Capture the cell that displays the provided text and extract its (X, Y) central coordinate. 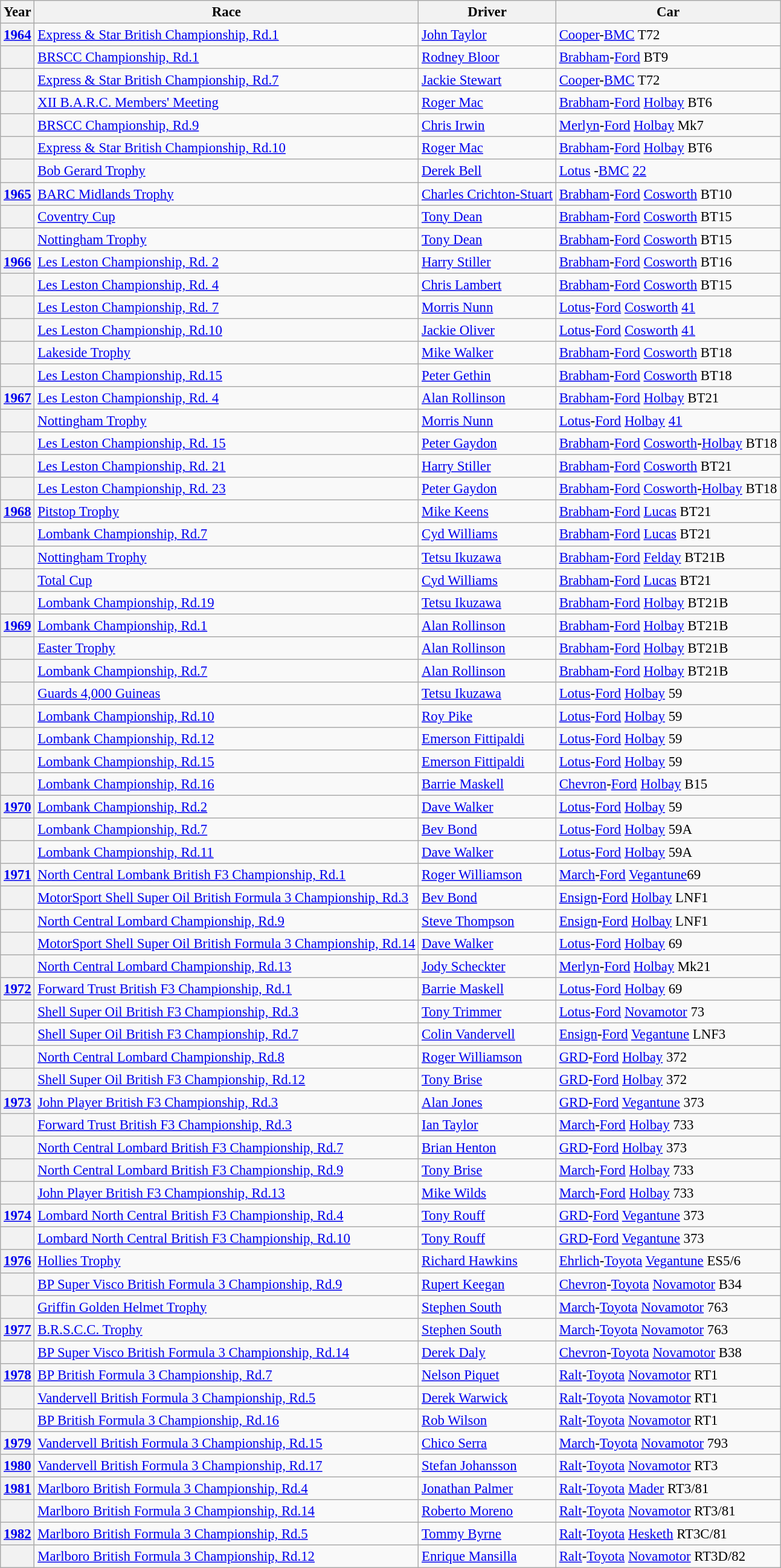
1981 (18, 1489)
Les Leston Championship, Rd. 7 (227, 308)
Forward Trust British F3 Championship, Rd.3 (227, 1125)
Lombank Championship, Rd.16 (227, 784)
North Central Lombard Championship, Rd.8 (227, 1057)
Les Leston Championship, Rd. 21 (227, 466)
Jody Scheckter (487, 966)
Marlboro British Formula 3 Championship, Rd.5 (227, 1534)
Enrique Mansilla (487, 1557)
Ralt-Toyota Novamotor RT3D/82 (668, 1557)
Vandervell British Formula 3 Championship, Rd.5 (227, 1398)
Roy Pike (487, 716)
XII B.A.R.C. Members' Meeting (227, 103)
Lombank Championship, Rd.12 (227, 739)
Total Cup (227, 580)
Jackie Stewart (487, 80)
Lombank Championship, Rd.11 (227, 853)
Colin Vandervell (487, 1034)
MotorSport Shell Super Oil British Formula 3 Championship, Rd.14 (227, 943)
March-Toyota Novamotor 793 (668, 1443)
1978 (18, 1375)
Lotus -BMC 22 (668, 171)
BP Super Visco British Formula 3 Championship, Rd.9 (227, 1284)
1974 (18, 1216)
Mike Walker (487, 353)
Lombank Championship, Rd.1 (227, 625)
Les Leston Championship, Rd. 15 (227, 444)
Express & Star British Championship, Rd.10 (227, 148)
1982 (18, 1534)
Mike Wilds (487, 1193)
Hollies Trophy (227, 1262)
1980 (18, 1466)
Griffin Golden Helmet Trophy (227, 1307)
1979 (18, 1443)
Richard Hawkins (487, 1262)
B.R.S.C.C. Trophy (227, 1329)
John Player British F3 Championship, Rd.13 (227, 1193)
Lombank Championship, Rd.2 (227, 807)
Jonathan Palmer (487, 1489)
BRSCC Championship, Rd.9 (227, 126)
March-Ford Vegantune69 (668, 876)
Peter Gethin (487, 375)
Vandervell British Formula 3 Championship, Rd.15 (227, 1443)
Ehrlich-Toyota Vegantune ES5/6 (668, 1262)
1967 (18, 398)
Mike Keens (487, 512)
North Central Lombard British F3 Championship, Rd.7 (227, 1148)
Chevron-Toyota Novamotor B38 (668, 1352)
Merlyn-Ford Holbay Mk21 (668, 966)
Marlboro British Formula 3 Championship, Rd.4 (227, 1489)
Car (668, 12)
Les Leston Championship, Rd.15 (227, 375)
Alan Jones (487, 1102)
1977 (18, 1329)
Charles Crichton-Stuart (487, 194)
1969 (18, 625)
Shell Super Oil British F3 Championship, Rd.7 (227, 1034)
North Central Lombard Championship, Rd.13 (227, 966)
Brabham-Ford Cosworth BT21 (668, 466)
Tony Trimmer (487, 1011)
Lotus-Ford Holbay 41 (668, 421)
Ralt-Toyota Novamotor RT3 (668, 1466)
Lombard North Central British F3 Championship, Rd.4 (227, 1216)
Merlyn-Ford Holbay Mk7 (668, 126)
Brabham-Ford Cosworth BT10 (668, 194)
1976 (18, 1262)
Stefan Johansson (487, 1466)
John Taylor (487, 35)
Rupert Keegan (487, 1284)
Brabham-Ford Felday BT21B (668, 557)
Brabham-Ford Cosworth BT16 (668, 262)
Express & Star British Championship, Rd.7 (227, 80)
Race (227, 12)
Ian Taylor (487, 1125)
Vandervell British Formula 3 Championship, Rd.17 (227, 1466)
Driver (487, 12)
Shell Super Oil British F3 Championship, Rd.12 (227, 1080)
Chico Serra (487, 1443)
Easter Trophy (227, 648)
Jackie Oliver (487, 330)
Brabham-Ford BT9 (668, 57)
Ralt-Toyota Hesketh RT3C/81 (668, 1534)
Year (18, 12)
Nelson Piquet (487, 1375)
Ralt-Toyota Novamotor RT3/81 (668, 1511)
Chris Irwin (487, 126)
Marlboro British Formula 3 Championship, Rd.14 (227, 1511)
1972 (18, 989)
Chevron-Toyota Novamotor B34 (668, 1284)
MotorSport Shell Super Oil British Formula 3 Championship, Rd.3 (227, 898)
Lotus-Ford Novamotor 73 (668, 1011)
Les Leston Championship, Rd.10 (227, 330)
Rodney Bloor (487, 57)
Bob Gerard Trophy (227, 171)
Lakeside Trophy (227, 353)
Roberto Moreno (487, 1511)
1964 (18, 35)
Lombard North Central British F3 Championship, Rd.10 (227, 1239)
Chevron-Ford Holbay B15 (668, 784)
Rob Wilson (487, 1421)
Les Leston Championship, Rd. 2 (227, 262)
Forward Trust British F3 Championship, Rd.1 (227, 989)
Ensign-Ford Vegantune LNF3 (668, 1034)
Ralt-Toyota Mader RT3/81 (668, 1489)
1970 (18, 807)
Coventry Cup (227, 216)
Derek Daly (487, 1352)
North Central Lombard Championship, Rd.9 (227, 921)
GRD-Ford Holbay 373 (668, 1148)
Marlboro British Formula 3 Championship, Rd.12 (227, 1557)
Express & Star British Championship, Rd.1 (227, 35)
1968 (18, 512)
BRSCC Championship, Rd.1 (227, 57)
Guards 4,000 Guineas (227, 694)
Chris Lambert (487, 285)
1965 (18, 194)
Pitstop Trophy (227, 512)
North Central Lombank British F3 Championship, Rd.1 (227, 876)
1966 (18, 262)
Tommy Byrne (487, 1534)
BP Super Visco British Formula 3 Championship, Rd.14 (227, 1352)
Brian Henton (487, 1148)
1973 (18, 1102)
Derek Bell (487, 171)
Lombank Championship, Rd.19 (227, 602)
BP British Formula 3 Championship, Rd.7 (227, 1375)
Brabham-Ford Holbay BT21 (668, 398)
BARC Midlands Trophy (227, 194)
Derek Warwick (487, 1398)
North Central Lombard British F3 Championship, Rd.9 (227, 1170)
1971 (18, 876)
Steve Thompson (487, 921)
BP British Formula 3 Championship, Rd.16 (227, 1421)
Les Leston Championship, Rd. 23 (227, 489)
John Player British F3 Championship, Rd.3 (227, 1102)
Shell Super Oil British F3 Championship, Rd.3 (227, 1011)
Lombank Championship, Rd.10 (227, 716)
Lombank Championship, Rd.15 (227, 762)
